Locate the cell with the specified text and output its (x, y) center coordinate. 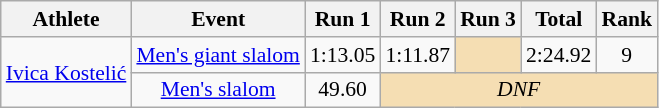
Run 1 (342, 19)
Run 3 (488, 19)
Men's slalom (218, 90)
Event (218, 19)
Total (558, 19)
Rank (626, 19)
Men's giant slalom (218, 55)
1:11.87 (418, 55)
9 (626, 55)
49.60 (342, 90)
Ivica Kostelić (66, 72)
Run 2 (418, 19)
1:13.05 (342, 55)
Athlete (66, 19)
2:24.92 (558, 55)
DNF (518, 90)
